Provide the (X, Y) coordinate of the cell's center where the given text is located.  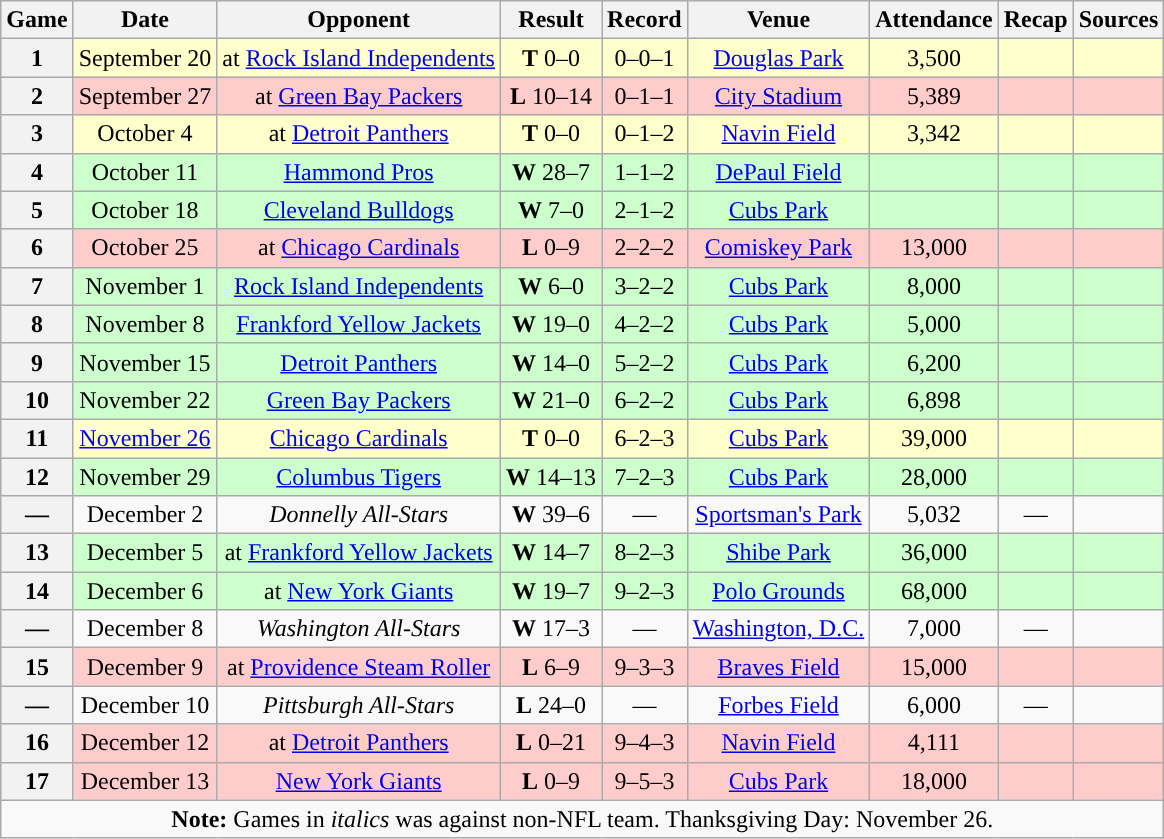
7 (37, 286)
1 (37, 58)
Frankford Yellow Jackets (359, 324)
W 28–7 (550, 172)
December 12 (145, 743)
10 (37, 400)
New York Giants (359, 781)
Donnelly All-Stars (359, 515)
3–2–2 (645, 286)
7–2–3 (645, 477)
September 20 (145, 58)
W 14–0 (550, 362)
0–1–1 (645, 96)
W 14–7 (550, 553)
L 6–9 (550, 667)
5,000 (934, 324)
October 4 (145, 134)
Douglas Park (778, 58)
0–0–1 (645, 58)
15,000 (934, 667)
Record (645, 20)
6,200 (934, 362)
W 14–13 (550, 477)
6,000 (934, 705)
5,389 (934, 96)
L 0–21 (550, 743)
1–1–2 (645, 172)
7,000 (934, 629)
16 (37, 743)
0–1–2 (645, 134)
Washington, D.C. (778, 629)
8 (37, 324)
Chicago Cardinals (359, 438)
W 39–6 (550, 515)
December 8 (145, 629)
November 8 (145, 324)
11 (37, 438)
9–2–3 (645, 591)
8,000 (934, 286)
Braves Field (778, 667)
Polo Grounds (778, 591)
Rock Island Independents (359, 286)
3,500 (934, 58)
6 (37, 248)
November 22 (145, 400)
Forbes Field (778, 705)
November 15 (145, 362)
L 24–0 (550, 705)
December 2 (145, 515)
City Stadium (778, 96)
Sportsman's Park (778, 515)
6–2–3 (645, 438)
5–2–2 (645, 362)
November 1 (145, 286)
3 (37, 134)
12 (37, 477)
39,000 (934, 438)
Comiskey Park (778, 248)
October 18 (145, 210)
Note: Games in italics was against non-NFL team. Thanksgiving Day: November 26. (582, 819)
October 25 (145, 248)
9 (37, 362)
Game (37, 20)
W 17–3 (550, 629)
5,032 (934, 515)
18,000 (934, 781)
October 11 (145, 172)
L 10–14 (550, 96)
Columbus Tigers (359, 477)
W 19–0 (550, 324)
Sources (1118, 20)
November 29 (145, 477)
Recap (1036, 20)
2–2–2 (645, 248)
4 (37, 172)
Date (145, 20)
December 6 (145, 591)
Cleveland Bulldogs (359, 210)
at Providence Steam Roller (359, 667)
at Green Bay Packers (359, 96)
36,000 (934, 553)
Hammond Pros (359, 172)
at Chicago Cardinals (359, 248)
4,111 (934, 743)
W 7–0 (550, 210)
17 (37, 781)
14 (37, 591)
Result (550, 20)
Shibe Park (778, 553)
Venue (778, 20)
DePaul Field (778, 172)
4–2–2 (645, 324)
Green Bay Packers (359, 400)
W 6–0 (550, 286)
at New York Giants (359, 591)
Attendance (934, 20)
Pittsburgh All-Stars (359, 705)
Opponent (359, 20)
9–3–3 (645, 667)
13,000 (934, 248)
15 (37, 667)
December 9 (145, 667)
68,000 (934, 591)
9–4–3 (645, 743)
at Frankford Yellow Jackets (359, 553)
2 (37, 96)
W 19–7 (550, 591)
13 (37, 553)
December 13 (145, 781)
28,000 (934, 477)
November 26 (145, 438)
6–2–2 (645, 400)
December 5 (145, 553)
September 27 (145, 96)
6,898 (934, 400)
W 21–0 (550, 400)
8–2–3 (645, 553)
December 10 (145, 705)
9–5–3 (645, 781)
Washington All-Stars (359, 629)
5 (37, 210)
Detroit Panthers (359, 362)
2–1–2 (645, 210)
3,342 (934, 134)
at Rock Island Independents (359, 58)
